Provide the (x, y) coordinate of the cell's center where the given text is located.  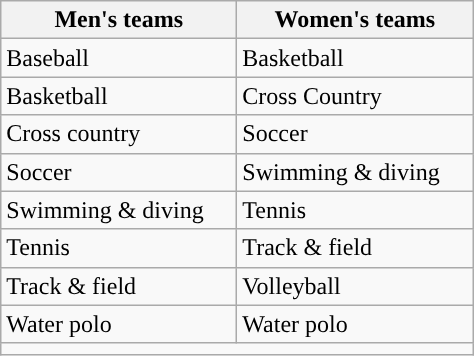
Men's teams (119, 20)
Women's teams (355, 20)
Volleyball (355, 286)
Baseball (119, 58)
Cross Country (355, 96)
Cross country (119, 134)
